Identify which cell holds the provided text, then report its (X, Y) central coordinate. 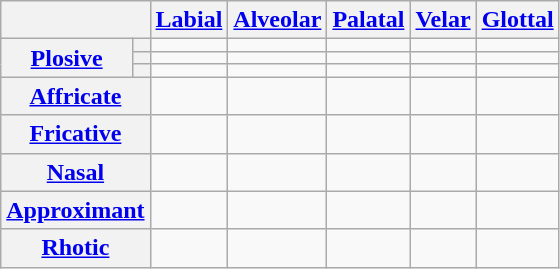
Glottal (518, 20)
Plosive (67, 58)
Affricate (76, 96)
Approximant (76, 210)
Nasal (76, 172)
Fricative (76, 134)
Labial (189, 20)
Alveolar (278, 20)
Palatal (368, 20)
Velar (443, 20)
Rhotic (76, 248)
